Identify which cell holds the provided text, then report its (X, Y) central coordinate. 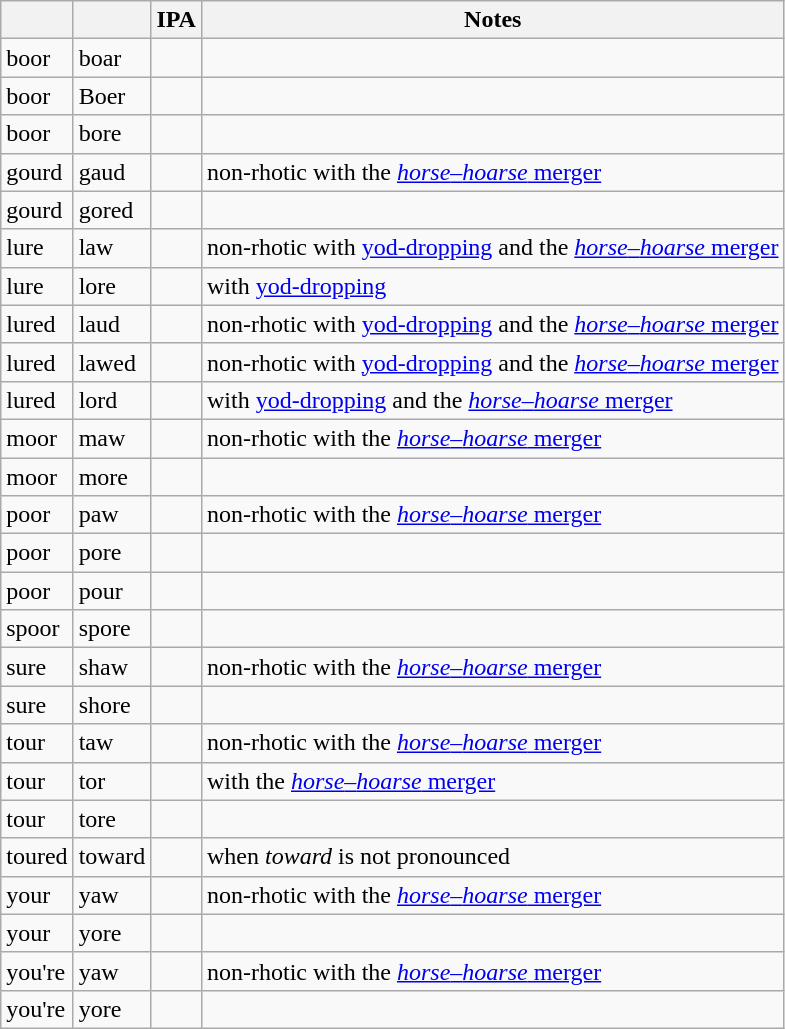
lord (112, 400)
Boer (112, 96)
taw (112, 743)
IPA (176, 20)
with yod-dropping (492, 286)
more (112, 477)
with the horse–hoarse merger (492, 781)
spore (112, 629)
gored (112, 210)
with yod-dropping and the horse–hoarse merger (492, 400)
shaw (112, 667)
lawed (112, 362)
pour (112, 591)
tore (112, 819)
pore (112, 553)
laud (112, 324)
boar (112, 58)
gaud (112, 172)
lore (112, 286)
maw (112, 438)
law (112, 248)
tor (112, 781)
bore (112, 134)
shore (112, 705)
Notes (492, 20)
paw (112, 515)
toward (112, 857)
spoor (37, 629)
toured (37, 857)
when toward is not pronounced (492, 857)
